Identify which cell holds the provided text, then report its (x, y) central coordinate. 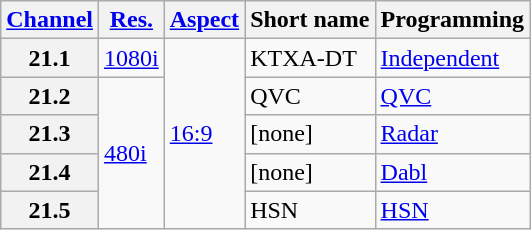
21.2 (50, 96)
KTXA-DT (310, 58)
480i (132, 153)
Channel (50, 20)
21.1 (50, 58)
21.4 (50, 172)
21.3 (50, 134)
1080i (132, 58)
Short name (310, 20)
16:9 (204, 134)
Res. (132, 20)
Independent (452, 58)
Radar (452, 134)
21.5 (50, 210)
Aspect (204, 20)
Programming (452, 20)
Dabl (452, 172)
